Output the [x, y] coordinate of the center of the cell containing the given text.  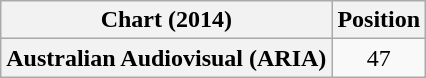
47 [379, 58]
Position [379, 20]
Chart (2014) [166, 20]
Australian Audiovisual (ARIA) [166, 58]
